Scan for the cell matching the given text and deliver its [X, Y] coordinate at center. 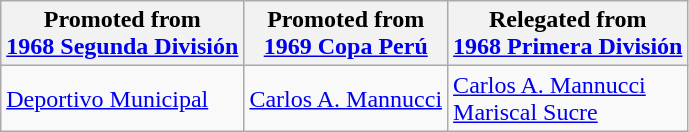
Promoted from1968 Segunda División [122, 34]
Carlos A. Mannucci [346, 98]
Carlos A. Mannucci Mariscal Sucre [568, 98]
Relegated from1968 Primera División [568, 34]
Deportivo Municipal [122, 98]
Promoted from1969 Copa Perú [346, 34]
